Pinpoint the cell where the given text exists, returning its (X, Y) midpoint coordinate. 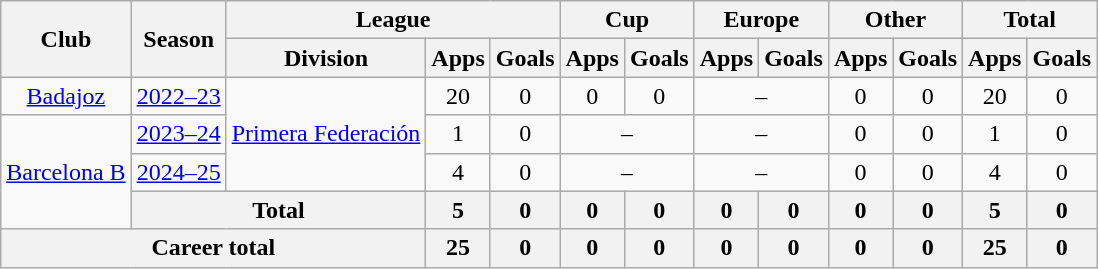
League (393, 20)
Division (326, 58)
Cup (627, 20)
Season (178, 39)
Europe (761, 20)
Club (66, 39)
2024–25 (178, 172)
Barcelona B (66, 172)
Primera Federación (326, 134)
2022–23 (178, 96)
Career total (214, 248)
Other (895, 20)
Badajoz (66, 96)
2023–24 (178, 134)
